Capture the cell that displays the provided text and extract its (x, y) central coordinate. 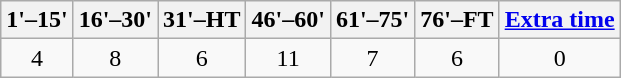
46'–60' (288, 20)
0 (560, 58)
31'–HT (202, 20)
61'–75' (372, 20)
Extra time (560, 20)
8 (115, 58)
11 (288, 58)
76'–FT (457, 20)
4 (37, 58)
1'–15' (37, 20)
16'–30' (115, 20)
7 (372, 58)
